Detect which cell encompasses the target text, then output its (X, Y) center coordinate. 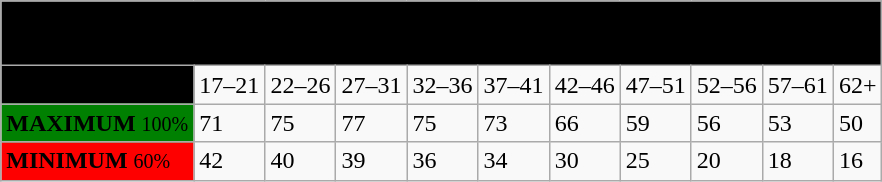
56 (726, 123)
27–31 (372, 85)
66 (584, 123)
62+ (858, 85)
AGE GROUP (98, 85)
47–51 (656, 85)
59 (656, 123)
52–56 (726, 85)
40 (300, 161)
36 (442, 161)
39 (372, 161)
20 (726, 161)
30 (584, 161)
32–36 (442, 85)
42–46 (584, 85)
16 (858, 161)
77 (372, 123)
PUSH-UPS (2 minutes)MALE (442, 34)
50 (858, 123)
MAXIMUM 100% (98, 123)
34 (514, 161)
71 (230, 123)
42 (230, 161)
22–26 (300, 85)
53 (798, 123)
18 (798, 161)
25 (656, 161)
37–41 (514, 85)
73 (514, 123)
17–21 (230, 85)
MINIMUM 60% (98, 161)
57–61 (798, 85)
